Search for the cell housing the specified text and yield its [x, y] center coordinate. 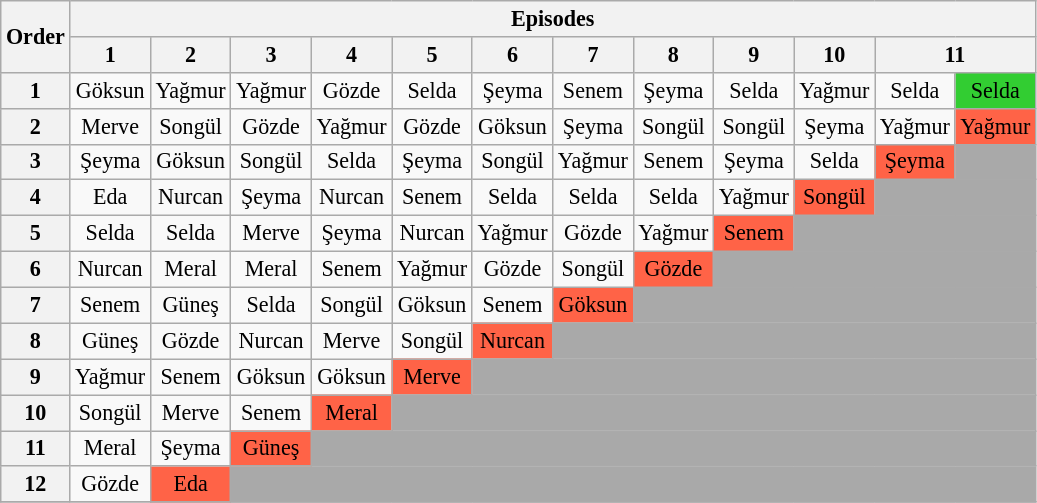
Episodes [553, 18]
Order [36, 36]
12 [36, 484]
